Extract the [x, y] coordinate from the center of the cell holding the provided text.  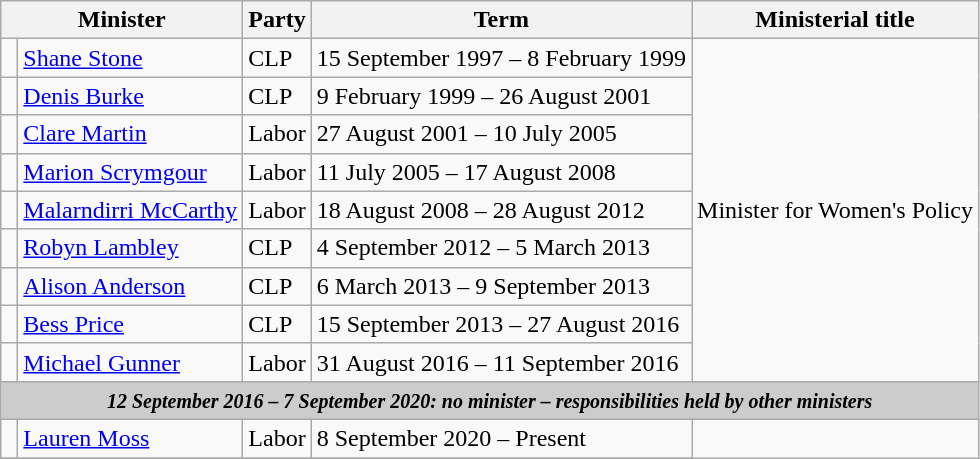
12 September 2016 – 7 September 2020: no minister – responsibilities held by other ministers [490, 400]
27 August 2001 – 10 July 2005 [501, 134]
Ministerial title [836, 20]
Bess Price [130, 324]
Michael Gunner [130, 362]
Denis Burke [130, 96]
Malarndirri McCarthy [130, 210]
Shane Stone [130, 58]
15 September 2013 – 27 August 2016 [501, 324]
Robyn Lambley [130, 248]
15 September 1997 – 8 February 1999 [501, 58]
8 September 2020 – Present [501, 438]
Marion Scrymgour [130, 172]
Clare Martin [130, 134]
Party [277, 20]
11 July 2005 – 17 August 2008 [501, 172]
Minister [122, 20]
4 September 2012 – 5 March 2013 [501, 248]
31 August 2016 – 11 September 2016 [501, 362]
Term [501, 20]
9 February 1999 – 26 August 2001 [501, 96]
6 March 2013 – 9 September 2013 [501, 286]
18 August 2008 – 28 August 2012 [501, 210]
Minister for Women's Policy [836, 210]
Lauren Moss [130, 438]
Alison Anderson [130, 286]
